Scan for the cell matching the given text and deliver its (X, Y) coordinate at center. 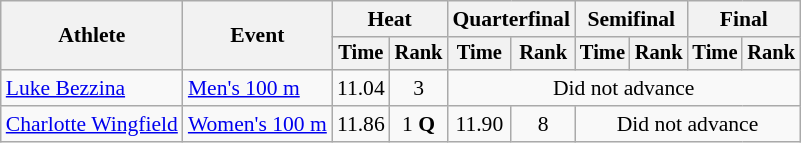
Quarterfinal (511, 19)
Event (258, 36)
Women's 100 m (258, 124)
3 (419, 88)
Men's 100 m (258, 88)
8 (543, 124)
Charlotte Wingfield (92, 124)
11.04 (361, 88)
Luke Bezzina (92, 88)
1 Q (419, 124)
Athlete (92, 36)
Semifinal (631, 19)
Final (743, 19)
11.86 (361, 124)
Heat (390, 19)
11.90 (479, 124)
